Locate the cell with the specified text and output its (X, Y) center coordinate. 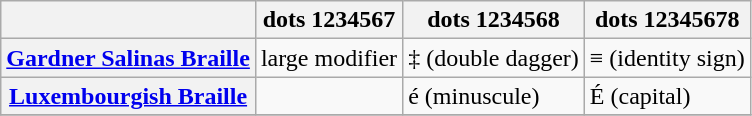
é (minuscule) (494, 96)
≡ (identity sign) (667, 58)
dots 1234568 (494, 20)
large modifier (328, 58)
dots 12345678 (667, 20)
Gardner Salinas Braille (128, 58)
dots 1234567 (328, 20)
‡ (double dagger) (494, 58)
É (capital) (667, 96)
Luxembourgish Braille (128, 96)
